Return (x, y) of the center of cell containing provided text 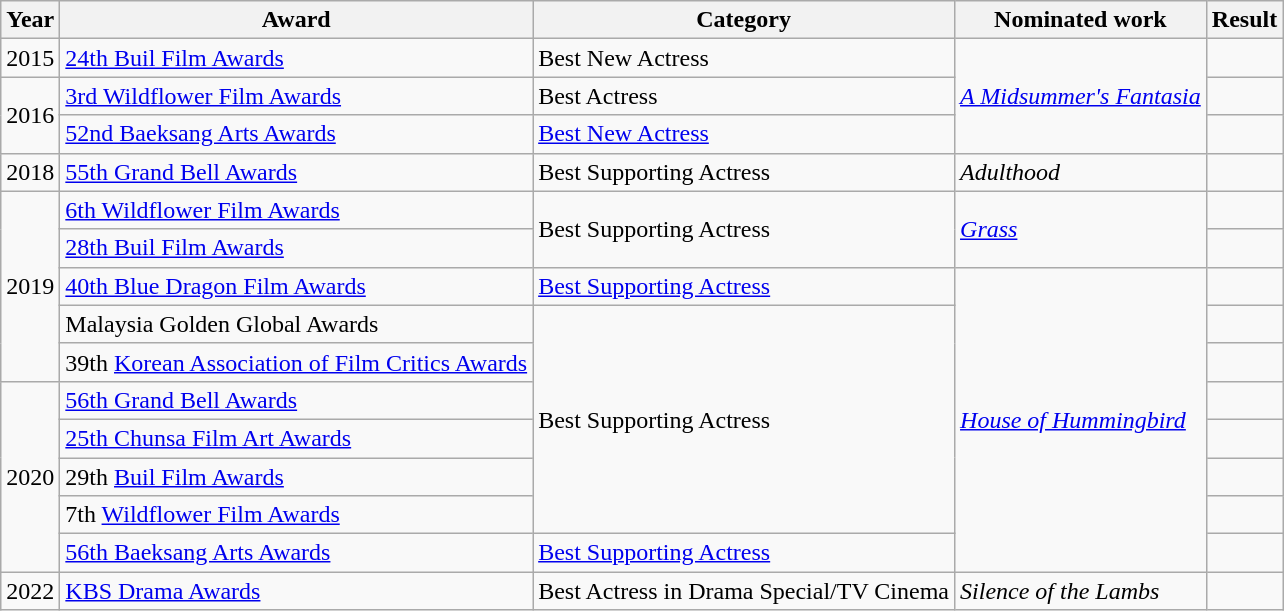
Best Actress (744, 96)
2020 (30, 476)
2018 (30, 172)
25th Chunsa Film Art Awards (296, 438)
Result (1244, 20)
39th Korean Association of Film Critics Awards (296, 362)
7th Wildflower Film Awards (296, 515)
Adulthood (1081, 172)
2016 (30, 115)
Silence of the Lambs (1081, 591)
Nominated work (1081, 20)
55th Grand Bell Awards (296, 172)
40th Blue Dragon Film Awards (296, 286)
2015 (30, 58)
Malaysia Golden Global Awards (296, 324)
56th Grand Bell Awards (296, 400)
KBS Drama Awards (296, 591)
56th Baeksang Arts Awards (296, 553)
Grass (1081, 229)
Best Actress in Drama Special/TV Cinema (744, 591)
Year (30, 20)
Category (744, 20)
6th Wildflower Film Awards (296, 210)
24th Buil Film Awards (296, 58)
A Midsummer's Fantasia (1081, 96)
2019 (30, 286)
House of Hummingbird (1081, 419)
28th Buil Film Awards (296, 248)
2022 (30, 591)
3rd Wildflower Film Awards (296, 96)
Award (296, 20)
52nd Baeksang Arts Awards (296, 134)
29th Buil Film Awards (296, 477)
